Return (x, y) of the center of cell containing provided text 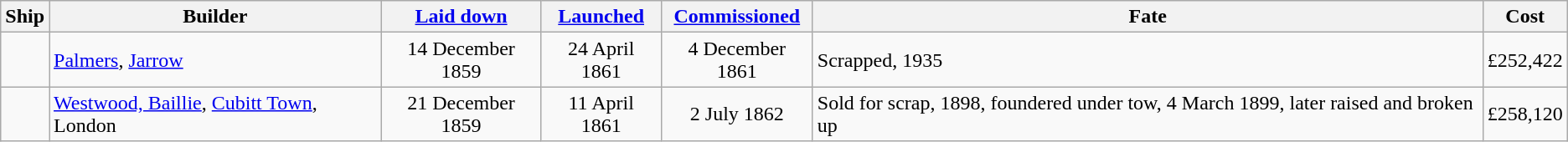
Commissioned (737, 17)
Launched (601, 17)
24 April 1861 (601, 60)
14 December 1859 (461, 60)
Cost (1524, 17)
£252,422 (1524, 60)
Laid down (461, 17)
Scrapped, 1935 (1148, 60)
Fate (1148, 17)
2 July 1862 (737, 114)
21 December 1859 (461, 114)
£258,120 (1524, 114)
Palmers, Jarrow (216, 60)
Ship (25, 17)
11 April 1861 (601, 114)
Builder (216, 17)
Westwood, Baillie, Cubitt Town, London (216, 114)
Sold for scrap, 1898, foundered under tow, 4 March 1899, later raised and broken up (1148, 114)
4 December 1861 (737, 60)
